From the cell containing the given text, extract its center point as (x, y) coordinate. 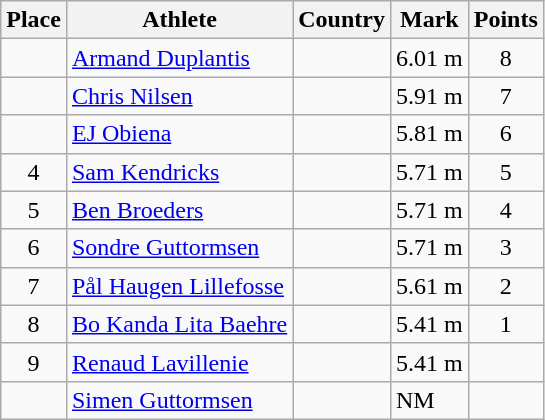
Points (506, 20)
1 (506, 324)
3 (506, 248)
Place (34, 20)
5.91 m (429, 96)
9 (34, 362)
Simen Guttormsen (179, 400)
2 (506, 286)
6.01 m (429, 58)
Armand Duplantis (179, 58)
Pål Haugen Lillefosse (179, 286)
Country (342, 20)
5.61 m (429, 286)
5.81 m (429, 134)
Sondre Guttormsen (179, 248)
Ben Broeders (179, 210)
Renaud Lavillenie (179, 362)
EJ Obiena (179, 134)
NM (429, 400)
Chris Nilsen (179, 96)
Athlete (179, 20)
Bo Kanda Lita Baehre (179, 324)
Sam Kendricks (179, 172)
Mark (429, 20)
